Capture the cell that displays the provided text and extract its (X, Y) central coordinate. 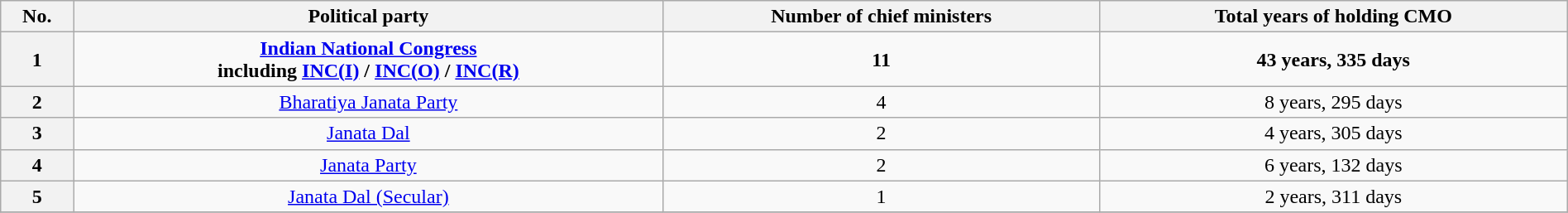
43 years, 335 days (1333, 60)
Total years of holding CMO (1333, 17)
No. (37, 17)
Indian National Congress including INC(I) / INC(O) / INC(R) (369, 60)
4 years, 305 days (1333, 133)
5 (37, 196)
6 years, 132 days (1333, 165)
Janata Dal (Secular) (369, 196)
Janata Party (369, 165)
Number of chief ministers (882, 17)
8 years, 295 days (1333, 102)
Janata Dal (369, 133)
2 years, 311 days (1333, 196)
3 (37, 133)
Bharatiya Janata Party (369, 102)
Political party (369, 17)
11 (882, 60)
